Return the [x, y] coordinate for the center point of the cell that contains the specified text.  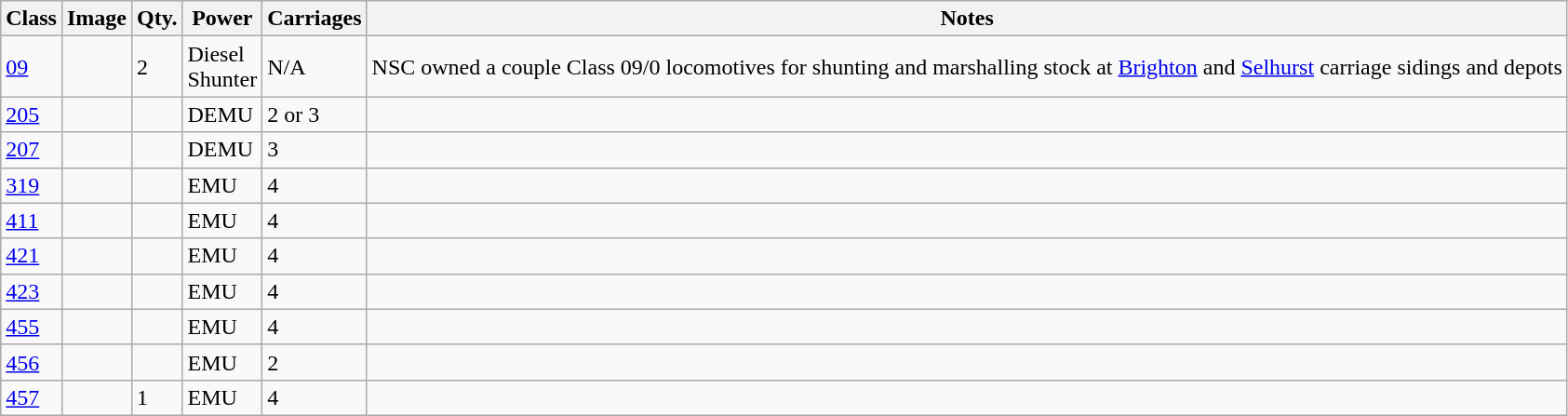
319 [32, 185]
411 [32, 221]
1 [157, 397]
3 [315, 150]
456 [32, 362]
Power [222, 19]
421 [32, 256]
423 [32, 291]
207 [32, 150]
2 or 3 [315, 114]
09 [32, 67]
Class [32, 19]
457 [32, 397]
Qty. [157, 19]
455 [32, 327]
Notes [967, 19]
Image [97, 19]
N/A [315, 67]
DieselShunter [222, 67]
NSC owned a couple Class 09/0 locomotives for shunting and marshalling stock at Brighton and Selhurst carriage sidings and depots [967, 67]
205 [32, 114]
Carriages [315, 19]
